Extract the (x, y) coordinate from the center of the cell holding the provided text.  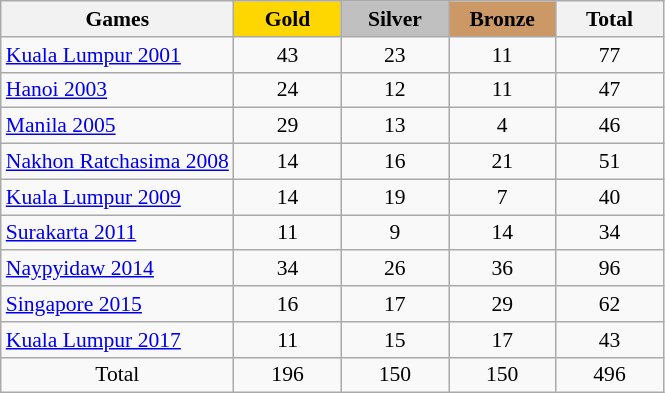
40 (610, 197)
23 (394, 55)
26 (394, 269)
13 (394, 126)
46 (610, 126)
Silver (394, 19)
Games (118, 19)
Kuala Lumpur 2017 (118, 340)
7 (502, 197)
51 (610, 162)
Manila 2005 (118, 126)
96 (610, 269)
496 (610, 375)
Kuala Lumpur 2001 (118, 55)
77 (610, 55)
Gold (288, 19)
15 (394, 340)
Singapore 2015 (118, 304)
Surakarta 2011 (118, 233)
Nakhon Ratchasima 2008 (118, 162)
Kuala Lumpur 2009 (118, 197)
12 (394, 90)
47 (610, 90)
196 (288, 375)
24 (288, 90)
Bronze (502, 19)
4 (502, 126)
62 (610, 304)
21 (502, 162)
36 (502, 269)
19 (394, 197)
Hanoi 2003 (118, 90)
9 (394, 233)
Naypyidaw 2014 (118, 269)
